Locate the cell with the specified text and output its (x, y) center coordinate. 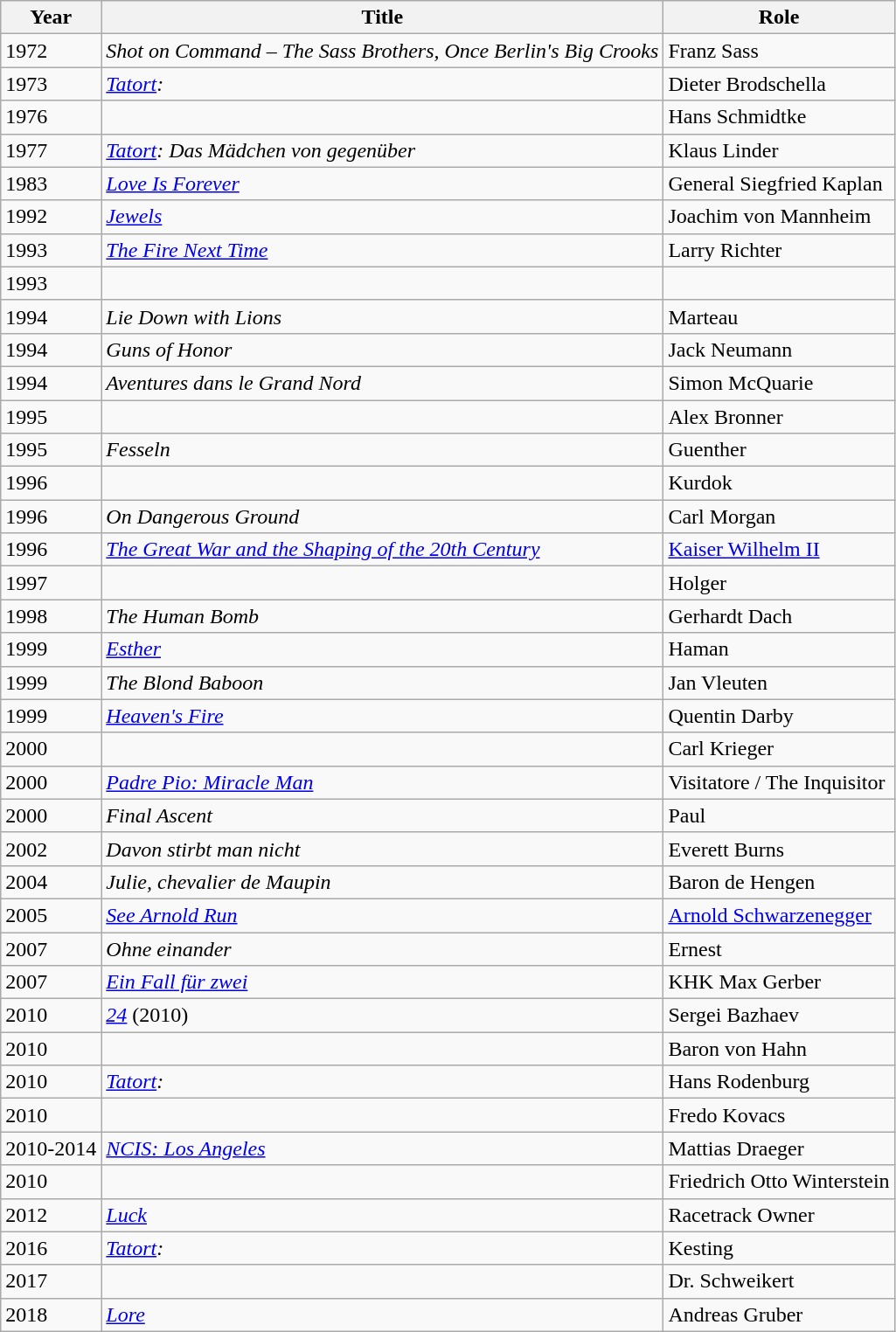
Racetrack Owner (779, 1215)
General Siegfried Kaplan (779, 184)
1976 (51, 117)
The Blond Baboon (383, 683)
Sergei Bazhaev (779, 1016)
Fredo Kovacs (779, 1115)
Aventures dans le Grand Nord (383, 383)
Haman (779, 649)
Tatort: Das Mädchen von gegenüber (383, 150)
Joachim von Mannheim (779, 217)
Baron de Hengen (779, 882)
Julie, chevalier de Maupin (383, 882)
Kaiser Wilhelm II (779, 550)
2012 (51, 1215)
Padre Pio: Miracle Man (383, 782)
Friedrich Otto Winterstein (779, 1182)
Shot on Command – The Sass Brothers, Once Berlin's Big Crooks (383, 51)
Hans Schmidtke (779, 117)
Arnold Schwarzenegger (779, 915)
Alex Bronner (779, 417)
Guenther (779, 450)
Gerhardt Dach (779, 616)
Luck (383, 1215)
KHK Max Gerber (779, 982)
Quentin Darby (779, 716)
Franz Sass (779, 51)
1972 (51, 51)
1983 (51, 184)
Lore (383, 1315)
The Great War and the Shaping of the 20th Century (383, 550)
Year (51, 17)
The Fire Next Time (383, 250)
Ohne einander (383, 948)
Jan Vleuten (779, 683)
Ein Fall für zwei (383, 982)
Baron von Hahn (779, 1049)
1977 (51, 150)
Title (383, 17)
24 (2010) (383, 1016)
Kurdok (779, 483)
2010-2014 (51, 1148)
The Human Bomb (383, 616)
2017 (51, 1281)
Davon stirbt man nicht (383, 849)
Lie Down with Lions (383, 316)
Visitatore / The Inquisitor (779, 782)
See Arnold Run (383, 915)
Paul (779, 815)
Love Is Forever (383, 184)
Kesting (779, 1248)
Jewels (383, 217)
2005 (51, 915)
Fesseln (383, 450)
Holger (779, 583)
Simon McQuarie (779, 383)
2002 (51, 849)
Carl Morgan (779, 517)
1992 (51, 217)
Jack Neumann (779, 350)
Esther (383, 649)
1997 (51, 583)
Carl Krieger (779, 749)
Andreas Gruber (779, 1315)
1973 (51, 84)
Hans Rodenburg (779, 1082)
Guns of Honor (383, 350)
Klaus Linder (779, 150)
Dr. Schweikert (779, 1281)
2004 (51, 882)
Role (779, 17)
NCIS: Los Angeles (383, 1148)
Marteau (779, 316)
On Dangerous Ground (383, 517)
Larry Richter (779, 250)
2016 (51, 1248)
Heaven's Fire (383, 716)
Everett Burns (779, 849)
Dieter Brodschella (779, 84)
Mattias Draeger (779, 1148)
Ernest (779, 948)
Final Ascent (383, 815)
2018 (51, 1315)
1998 (51, 616)
